Provide the (x, y) coordinate of the cell's center where the given text is located.  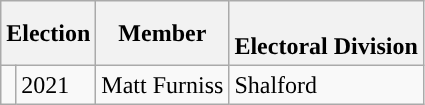
Member (162, 34)
2021 (56, 85)
Matt Furniss (162, 85)
Shalford (326, 85)
Election (48, 34)
Electoral Division (326, 34)
